Search for the cell housing the specified text and yield its (X, Y) center coordinate. 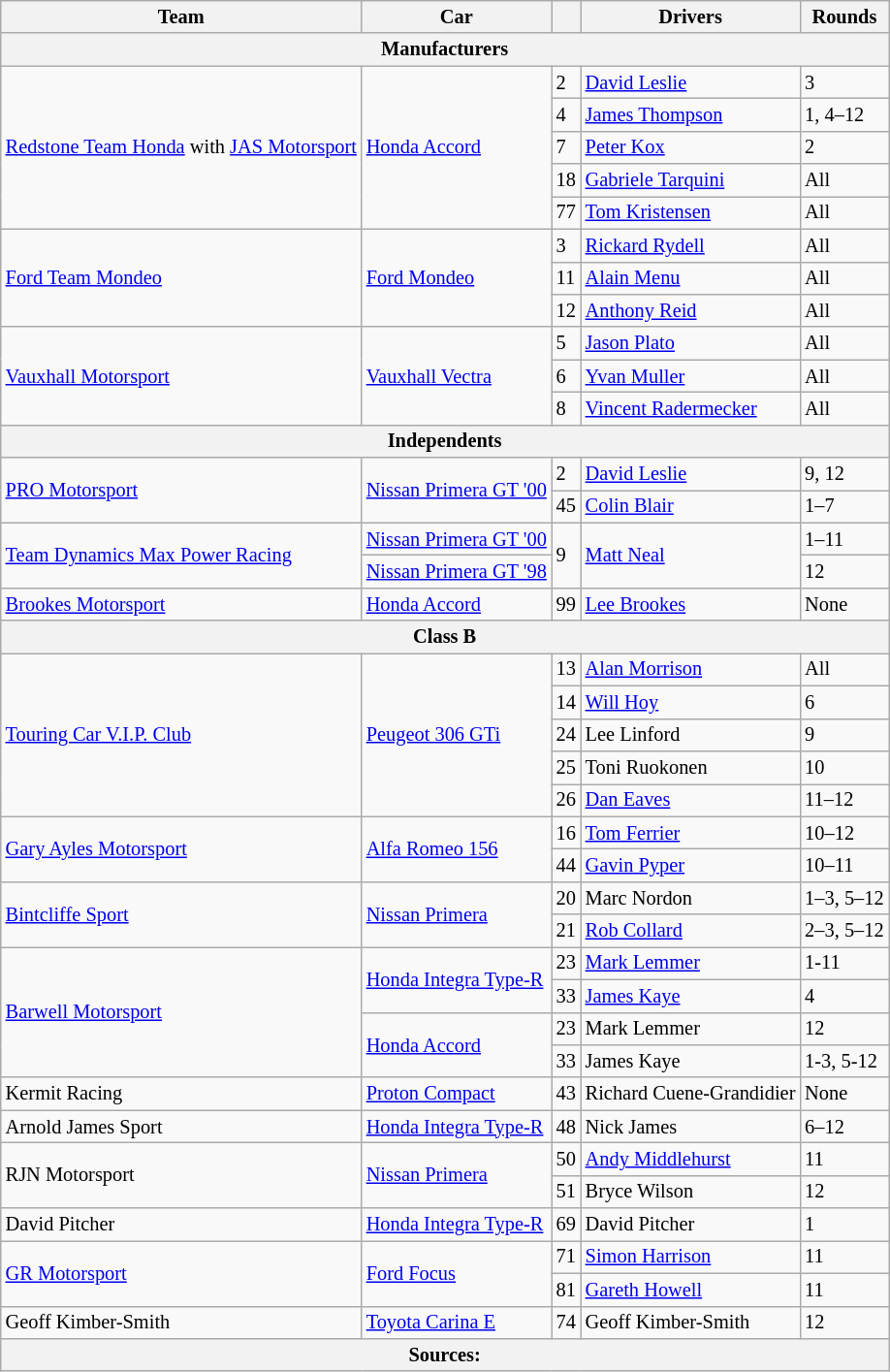
Alain Menu (690, 278)
Touring Car V.I.P. Club (181, 734)
99 (566, 604)
9, 12 (843, 474)
Barwell Motorsport (181, 1012)
1 (843, 1225)
Colin Blair (690, 506)
1–3, 5–12 (843, 898)
81 (566, 1290)
Rickard Rydell (690, 245)
Team Dynamics Max Power Racing (181, 555)
1-3, 5-12 (843, 1061)
Matt Neal (690, 555)
77 (566, 212)
Vincent Radermecker (690, 408)
Sources: (445, 1355)
Anthony Reid (690, 310)
1–7 (843, 506)
7 (566, 147)
Simon Harrison (690, 1257)
10–11 (843, 865)
Gavin Pyper (690, 865)
Gary Ayles Motorsport (181, 849)
Lee Brookes (690, 604)
Peugeot 306 GTi (457, 734)
44 (566, 865)
Nick James (690, 1127)
48 (566, 1127)
Nissan Primera GT '98 (457, 571)
1, 4–12 (843, 114)
51 (566, 1192)
Redstone Team Honda with JAS Motorsport (181, 147)
Independents (445, 441)
71 (566, 1257)
69 (566, 1225)
James Thompson (690, 114)
21 (566, 931)
Lee Linford (690, 735)
Arnold James Sport (181, 1127)
1–11 (843, 539)
Gabriele Tarquini (690, 180)
Yvan Muller (690, 376)
Peter Kox (690, 147)
Brookes Motorsport (181, 604)
6–12 (843, 1127)
Gareth Howell (690, 1290)
11–12 (843, 800)
50 (566, 1159)
18 (566, 180)
Toyota Carina E (457, 1323)
Marc Nordon (690, 898)
Ford Team Mondeo (181, 277)
Jason Plato (690, 343)
PRO Motorsport (181, 491)
Ford Mondeo (457, 277)
74 (566, 1323)
Will Hoy (690, 702)
24 (566, 735)
43 (566, 1094)
10 (843, 767)
Team (181, 16)
Ford Focus (457, 1272)
1-11 (843, 963)
Tom Ferrier (690, 833)
Richard Cuene-Grandidier (690, 1094)
26 (566, 800)
Rob Collard (690, 931)
5 (566, 343)
Alfa Romeo 156 (457, 849)
Proton Compact (457, 1094)
Toni Ruokonen (690, 767)
Manufacturers (445, 49)
Alan Morrison (690, 669)
Rounds (843, 16)
Car (457, 16)
Vauxhall Vectra (457, 376)
Kermit Racing (181, 1094)
13 (566, 669)
2–3, 5–12 (843, 931)
Tom Kristensen (690, 212)
10–12 (843, 833)
25 (566, 767)
Dan Eaves (690, 800)
16 (566, 833)
Bryce Wilson (690, 1192)
20 (566, 898)
Class B (445, 637)
Vauxhall Motorsport (181, 376)
8 (566, 408)
GR Motorsport (181, 1272)
Andy Middlehurst (690, 1159)
RJN Motorsport (181, 1175)
Drivers (690, 16)
45 (566, 506)
Bintcliffe Sport (181, 913)
14 (566, 702)
